Capture the cell that displays the provided text and extract its [X, Y] central coordinate. 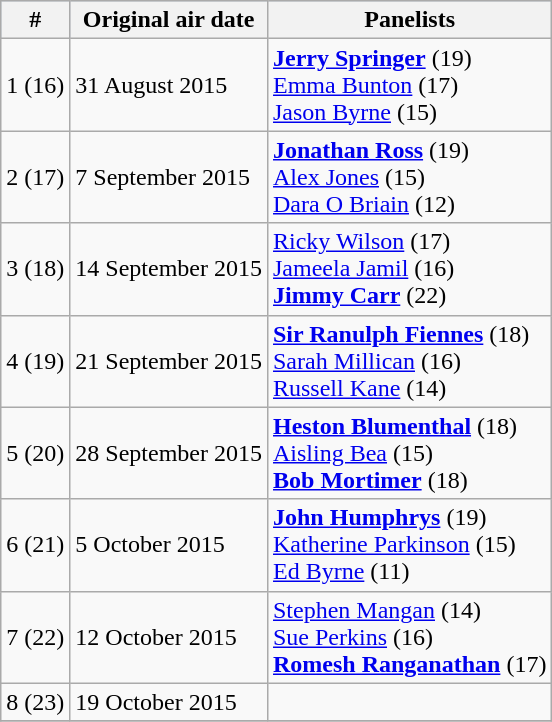
14 September 2015 [169, 269]
31 August 2015 [169, 85]
7 (22) [36, 637]
1 (16) [36, 85]
3 (18) [36, 269]
Stephen Mangan (14)Sue Perkins (16)Romesh Ranganathan (17) [409, 637]
5 (20) [36, 453]
Jonathan Ross (19)Alex Jones (15)Dara O Briain (12) [409, 177]
Original air date [169, 20]
Sir Ranulph Fiennes (18)Sarah Millican (16)Russell Kane (14) [409, 361]
5 October 2015 [169, 545]
8 (23) [36, 702]
6 (21) [36, 545]
21 September 2015 [169, 361]
Jerry Springer (19)Emma Bunton (17)Jason Byrne (15) [409, 85]
Ricky Wilson (17)Jameela Jamil (16) Jimmy Carr (22) [409, 269]
John Humphrys (19)Katherine Parkinson (15)Ed Byrne (11) [409, 545]
28 September 2015 [169, 453]
19 October 2015 [169, 702]
# [36, 20]
Heston Blumenthal (18)Aisling Bea (15)Bob Mortimer (18) [409, 453]
Panelists [409, 20]
2 (17) [36, 177]
7 September 2015 [169, 177]
12 October 2015 [169, 637]
4 (19) [36, 361]
